Return the (X, Y) coordinate for the center point of the cell that contains the specified text.  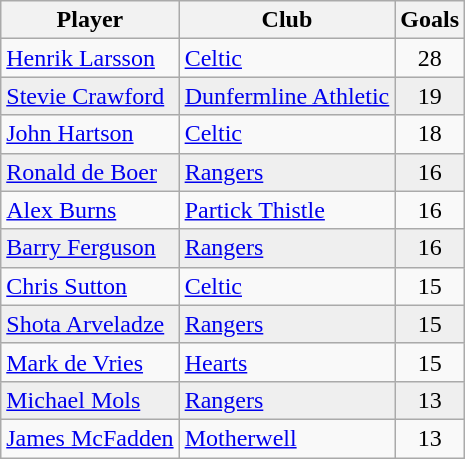
28 (430, 58)
Stevie Crawford (90, 96)
Player (90, 20)
James McFadden (90, 438)
19 (430, 96)
Dunfermline Athletic (287, 96)
Goals (430, 20)
Mark de Vries (90, 362)
Ronald de Boer (90, 172)
John Hartson (90, 134)
Partick Thistle (287, 210)
Henrik Larsson (90, 58)
Shota Arveladze (90, 324)
Hearts (287, 362)
Motherwell (287, 438)
Chris Sutton (90, 286)
Barry Ferguson (90, 248)
Club (287, 20)
Alex Burns (90, 210)
18 (430, 134)
Michael Mols (90, 400)
